Identify which cell holds the provided text, then report its (x, y) central coordinate. 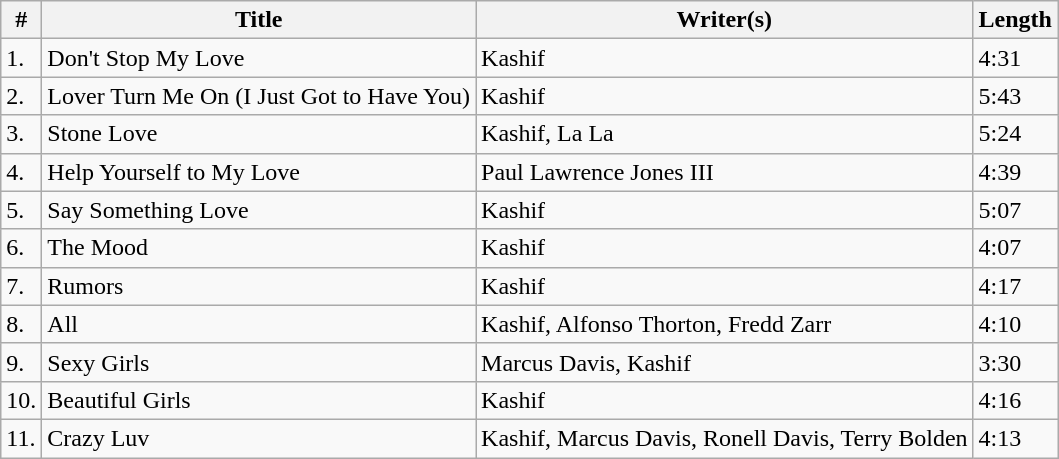
4:17 (1015, 286)
4:13 (1015, 438)
Writer(s) (725, 20)
Say Something Love (259, 210)
4:10 (1015, 324)
4:16 (1015, 400)
Kashif, Alfonso Thorton, Fredd Zarr (725, 324)
4:07 (1015, 248)
Title (259, 20)
Don't Stop My Love (259, 58)
5. (22, 210)
10. (22, 400)
Help Yourself to My Love (259, 172)
7. (22, 286)
All (259, 324)
9. (22, 362)
5:07 (1015, 210)
4:31 (1015, 58)
2. (22, 96)
Beautiful Girls (259, 400)
4:39 (1015, 172)
Stone Love (259, 134)
Marcus Davis, Kashif (725, 362)
1. (22, 58)
Length (1015, 20)
Sexy Girls (259, 362)
The Mood (259, 248)
Kashif, La La (725, 134)
Rumors (259, 286)
# (22, 20)
11. (22, 438)
6. (22, 248)
3:30 (1015, 362)
3. (22, 134)
5:43 (1015, 96)
Crazy Luv (259, 438)
5:24 (1015, 134)
4. (22, 172)
8. (22, 324)
Lover Turn Me On (I Just Got to Have You) (259, 96)
Kashif, Marcus Davis, Ronell Davis, Terry Bolden (725, 438)
Paul Lawrence Jones III (725, 172)
